Detect which cell encompasses the target text, then output its (x, y) center coordinate. 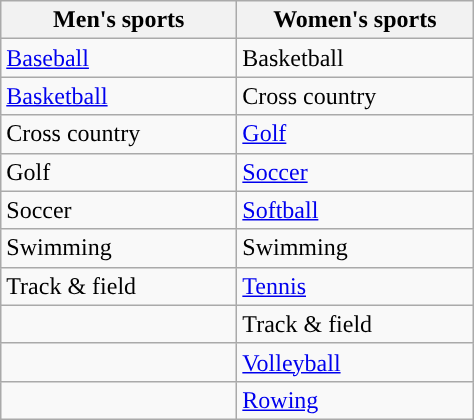
Volleyball (355, 362)
Women's sports (355, 20)
Rowing (355, 400)
Softball (355, 210)
Tennis (355, 286)
Men's sports (119, 20)
Baseball (119, 58)
